For the text-containing cell, return its midpoint in [x, y] coordinate format. 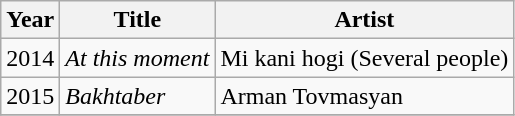
Arman Tovmasyan [364, 96]
Title [138, 20]
Artist [364, 20]
Bakhtaber [138, 96]
2015 [30, 96]
Mi kani hogi (Several people) [364, 58]
At this moment [138, 58]
Year [30, 20]
2014 [30, 58]
